Return (x, y) of the center of cell containing provided text 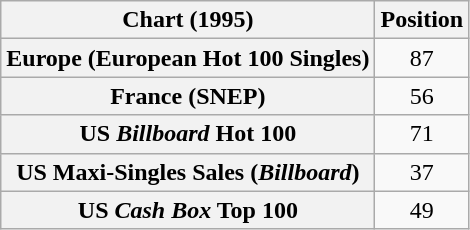
US Maxi-Singles Sales (Billboard) (188, 172)
Position (422, 20)
US Billboard Hot 100 (188, 134)
49 (422, 210)
87 (422, 58)
Europe (European Hot 100 Singles) (188, 58)
France (SNEP) (188, 96)
Chart (1995) (188, 20)
US Cash Box Top 100 (188, 210)
71 (422, 134)
56 (422, 96)
37 (422, 172)
